Capture the cell that displays the provided text and extract its (X, Y) central coordinate. 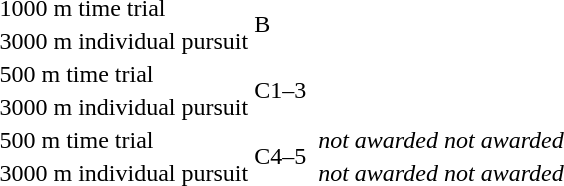
not awarded (378, 140)
C1–3 (280, 90)
